Capture the cell that displays the provided text and extract its [x, y] central coordinate. 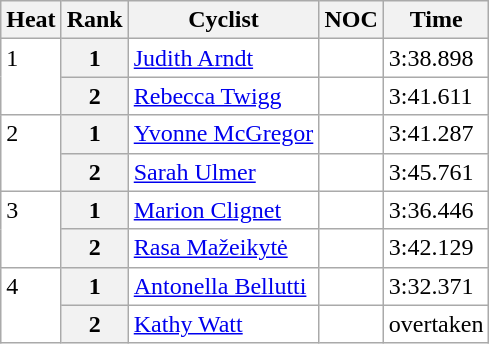
3:38.898 [436, 58]
Sarah Ulmer [224, 172]
Rebecca Twigg [224, 96]
3:42.129 [436, 248]
Rank [94, 20]
3:41.611 [436, 96]
Judith Arndt [224, 58]
Cyclist [224, 20]
3:45.761 [436, 172]
overtaken [436, 324]
Marion Clignet [224, 210]
Heat [31, 20]
3:36.446 [436, 210]
4 [31, 305]
Time [436, 20]
NOC [351, 20]
Yvonne McGregor [224, 134]
3:41.287 [436, 134]
3 [31, 229]
Rasa Mažeikytė [224, 248]
Antonella Bellutti [224, 286]
3:32.371 [436, 286]
Kathy Watt [224, 324]
